From the cell containing the given text, extract its center point as [X, Y] coordinate. 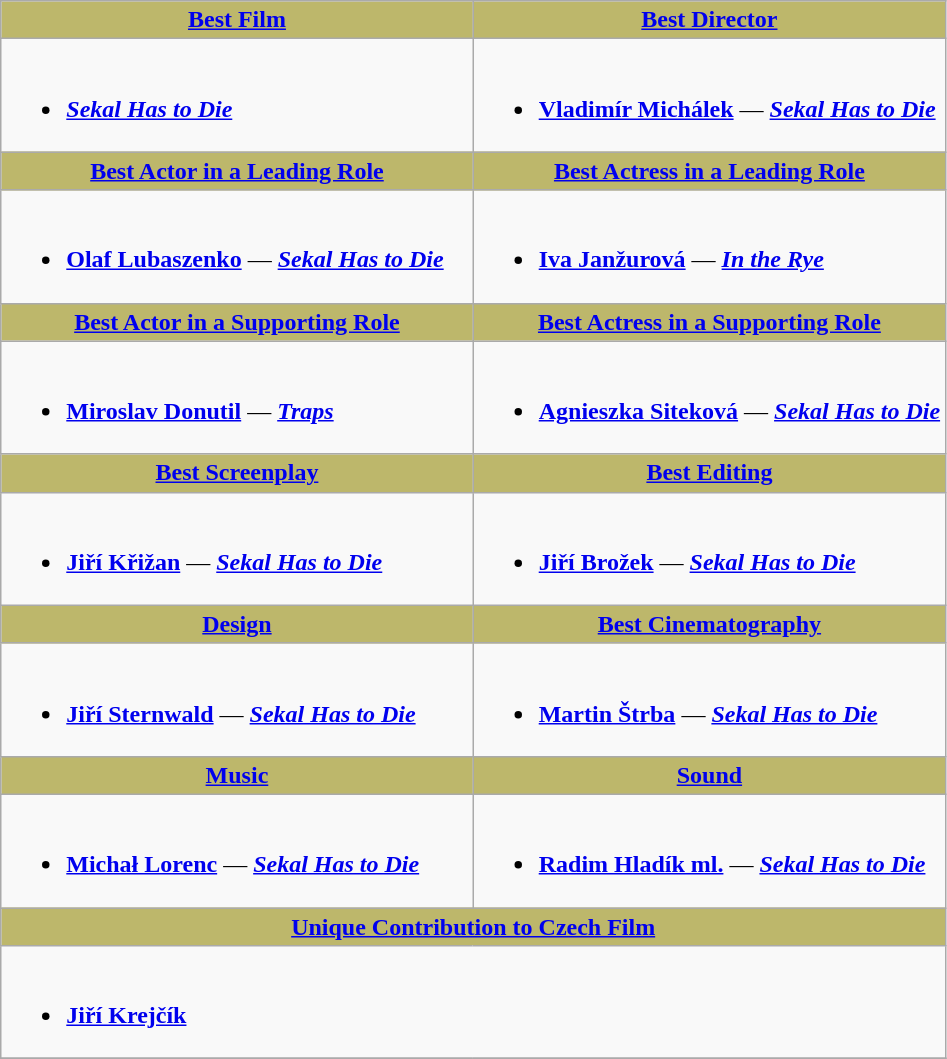
Radim Hladík ml. — Sekal Has to Die [709, 850]
Unique Contribution to Czech Film [474, 927]
Olaf Lubaszenko — Sekal Has to Die [237, 246]
Miroslav Donutil — Traps [237, 398]
Martin Štrba — Sekal Has to Die [709, 700]
Jiří Brožek — Sekal Has to Die [709, 548]
Sound [709, 775]
Sekal Has to Die [237, 96]
Best Actress in a Supporting Role [709, 322]
Iva Janžurová — In the Rye [709, 246]
Best Director [709, 20]
Michał Lorenc — Sekal Has to Die [237, 850]
Agnieszka Siteková — Sekal Has to Die [709, 398]
Jiří Krejčík [474, 1002]
Vladimír Michálek — Sekal Has to Die [709, 96]
Best Actor in a Supporting Role [237, 322]
Best Film [237, 20]
Best Editing [709, 473]
Music [237, 775]
Best Actress in a Leading Role [709, 171]
Jiří Křižan — Sekal Has to Die [237, 548]
Jiří Sternwald — Sekal Has to Die [237, 700]
Best Actor in a Leading Role [237, 171]
Design [237, 624]
Best Screenplay [237, 473]
Best Cinematography [709, 624]
